Search for the cell housing the specified text and yield its (x, y) center coordinate. 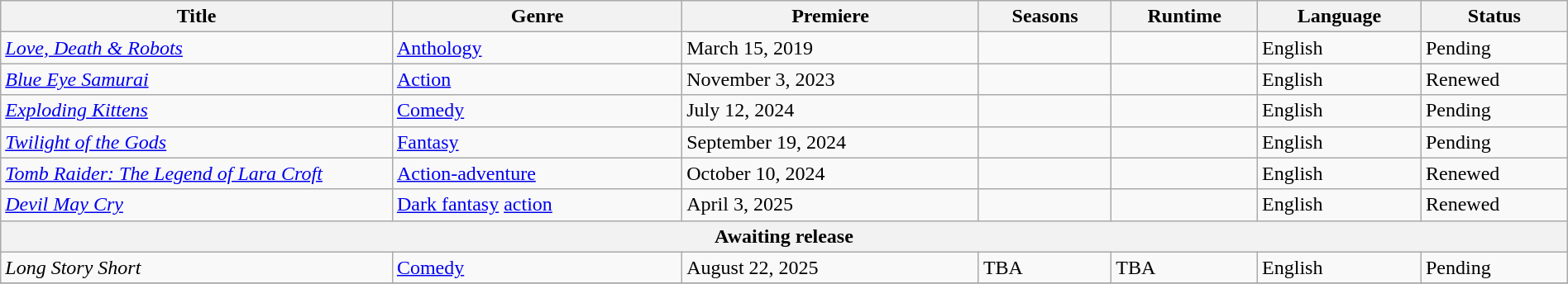
Genre (537, 17)
Devil May Cry (197, 205)
Status (1494, 17)
Awaiting release (784, 236)
Twilight of the Gods (197, 142)
March 15, 2019 (830, 48)
Runtime (1184, 17)
Tomb Raider: The Legend of Lara Croft (197, 173)
Action-adventure (537, 173)
Fantasy (537, 142)
Seasons (1045, 17)
Action (537, 79)
Anthology (537, 48)
September 19, 2024 (830, 142)
July 12, 2024 (830, 111)
Exploding Kittens (197, 111)
Love, Death & Robots (197, 48)
Dark fantasy action (537, 205)
Title (197, 17)
October 10, 2024 (830, 173)
Premiere (830, 17)
April 3, 2025 (830, 205)
August 22, 2025 (830, 267)
Language (1340, 17)
Blue Eye Samurai (197, 79)
November 3, 2023 (830, 79)
Long Story Short (197, 267)
